Capture the cell that displays the provided text and extract its [X, Y] central coordinate. 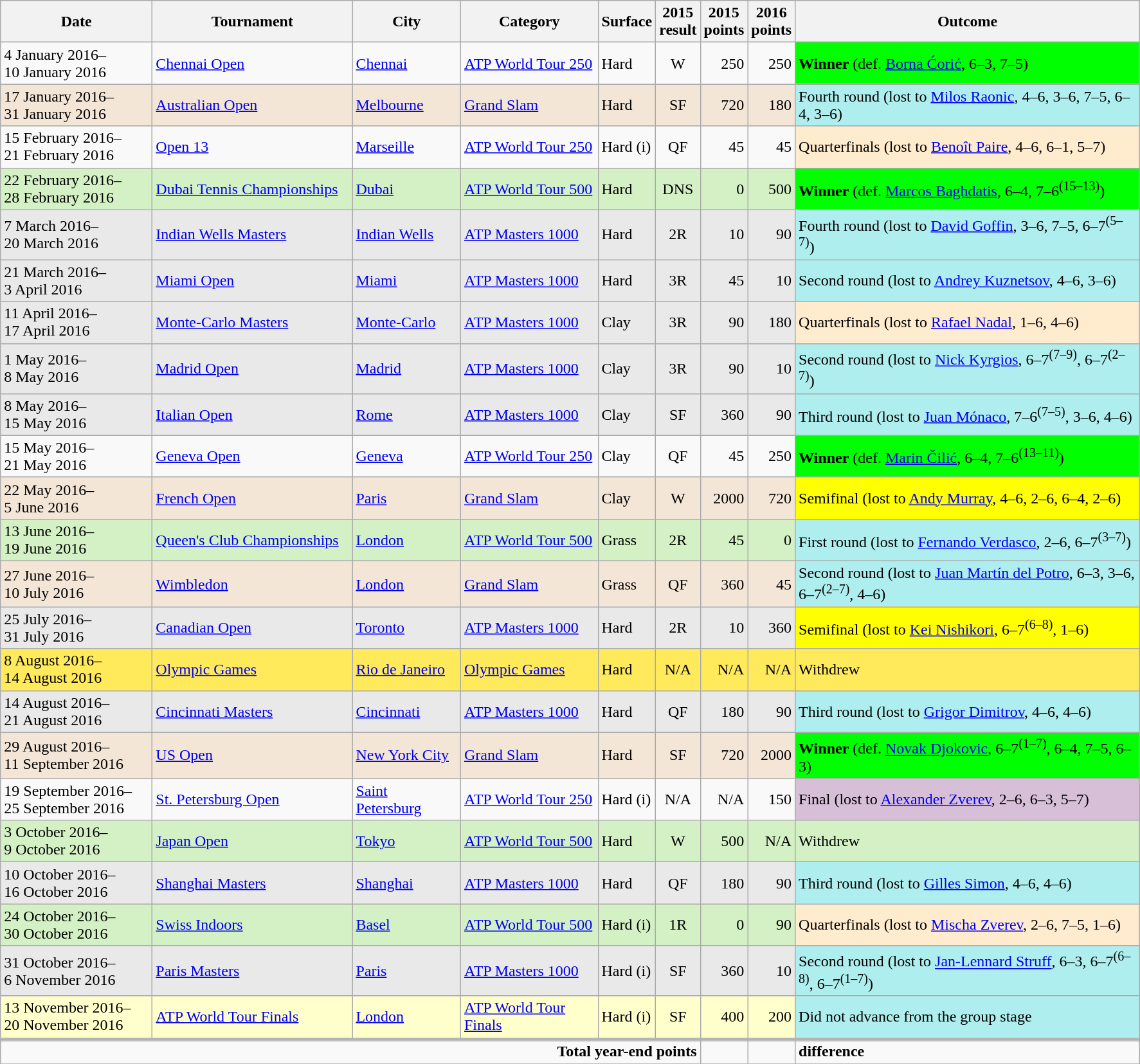
2015 result [678, 22]
Rome [406, 414]
8 May 2016–15 May 2016 [77, 414]
Indian Wells [406, 235]
Japan Open [252, 841]
Semifinal (lost to Kei Nishikori, 6–7(6–8), 1–6) [968, 627]
15 February 2016–21 February 2016 [77, 147]
Tokyo [406, 841]
difference [968, 1051]
Second round (lost to Nick Kyrgios, 6–7(7–9), 6–7(2–7)) [968, 368]
Third round (lost to Grigor Dimitrov, 4–6, 4–6) [968, 711]
Basel [406, 924]
7 March 2016–20 March 2016 [77, 235]
1R [678, 924]
Swiss Indoors [252, 924]
Melbourne [406, 105]
Total year-end points [350, 1051]
Fourth round (lost to David Goffin, 3–6, 7–5, 6–7(5–7)) [968, 235]
Tournament [252, 22]
First round (lost to Fernando Verdasco, 2–6, 6–7(3–7)) [968, 540]
13 June 2016–19 June 2016 [77, 540]
10 October 2016–16 October 2016 [77, 883]
19 September 2016–25 September 2016 [77, 800]
Miami Open [252, 280]
Dubai Tennis Championships [252, 189]
Italian Open [252, 414]
Semifinal (lost to Andy Murray, 4–6, 2–6, 6–4, 2–6) [968, 498]
22 February 2016–28 February 2016 [77, 189]
2016 points [772, 22]
US Open [252, 755]
21 March 2016–3 April 2016 [77, 280]
Madrid [406, 368]
11 April 2016–17 April 2016 [77, 323]
Saint Petersburg [406, 800]
Chennai Open [252, 63]
Marseille [406, 147]
Quarterfinals (lost to Rafael Nadal, 1–6, 4–6) [968, 323]
Surface [627, 22]
New York City [406, 755]
Third round (lost to Gilles Simon, 4–6, 4–6) [968, 883]
Paris Masters [252, 971]
City [406, 22]
Shanghai [406, 883]
13 November 2016–20 November 2016 [77, 1017]
4 January 2016–10 January 2016 [77, 63]
Geneva [406, 456]
Quarterfinals (lost to Benoît Paire, 4–6, 6–1, 5–7) [968, 147]
24 October 2016–30 October 2016 [77, 924]
150 [772, 800]
17 January 2016–31 January 2016 [77, 105]
31 October 2016–6 November 2016 [77, 971]
2015 points [724, 22]
22 May 2016–5 June 2016 [77, 498]
Did not advance from the group stage [968, 1017]
Rio de Janeiro [406, 670]
French Open [252, 498]
27 June 2016–10 July 2016 [77, 584]
25 July 2016–31 July 2016 [77, 627]
Date [77, 22]
Second round (lost to Andrey Kuznetsov, 4–6, 3–6) [968, 280]
Geneva Open [252, 456]
8 August 2016–14 August 2016 [77, 670]
Madrid Open [252, 368]
400 [724, 1017]
Cincinnati [406, 711]
Winner (def. Marcos Baghdatis, 6–4, 7–6(15–13)) [968, 189]
Australian Open [252, 105]
29 August 2016–11 September 2016 [77, 755]
Shanghai Masters [252, 883]
Cincinnati Masters [252, 711]
Chennai [406, 63]
Winner (def. Novak Djokovic, 6–7(1–7), 6–4, 7–5, 6–3) [968, 755]
DNS [678, 189]
St. Petersburg Open [252, 800]
1 May 2016–8 May 2016 [77, 368]
Open 13 [252, 147]
Second round (lost to Juan Martín del Potro, 6–3, 3–6, 6–7(2–7), 4–6) [968, 584]
Winner (def. Marin Čilić, 6–4, 7–6(13–11)) [968, 456]
Final (lost to Alexander Zverev, 2–6, 6–3, 5–7) [968, 800]
Toronto [406, 627]
Dubai [406, 189]
Monte-Carlo [406, 323]
Second round (lost to Jan-Lennard Struff, 6–3, 6–7(6–8), 6–7(1–7)) [968, 971]
15 May 2016–21 May 2016 [77, 456]
200 [772, 1017]
Quarterfinals (lost to Mischa Zverev, 2–6, 7–5, 1–6) [968, 924]
3 October 2016–9 October 2016 [77, 841]
Fourth round (lost to Milos Raonic, 4–6, 3–6, 7–5, 6–4, 3–6) [968, 105]
Winner (def. Borna Ćorić, 6–3, 7–5) [968, 63]
Third round (lost to Juan Mónaco, 7–6(7–5), 3–6, 4–6) [968, 414]
Queen's Club Championships [252, 540]
Outcome [968, 22]
14 August 2016–21 August 2016 [77, 711]
Category [529, 22]
Indian Wells Masters [252, 235]
Miami [406, 280]
Wimbledon [252, 584]
Monte-Carlo Masters [252, 323]
Canadian Open [252, 627]
